From the cell containing the given text, extract its center point as (x, y) coordinate. 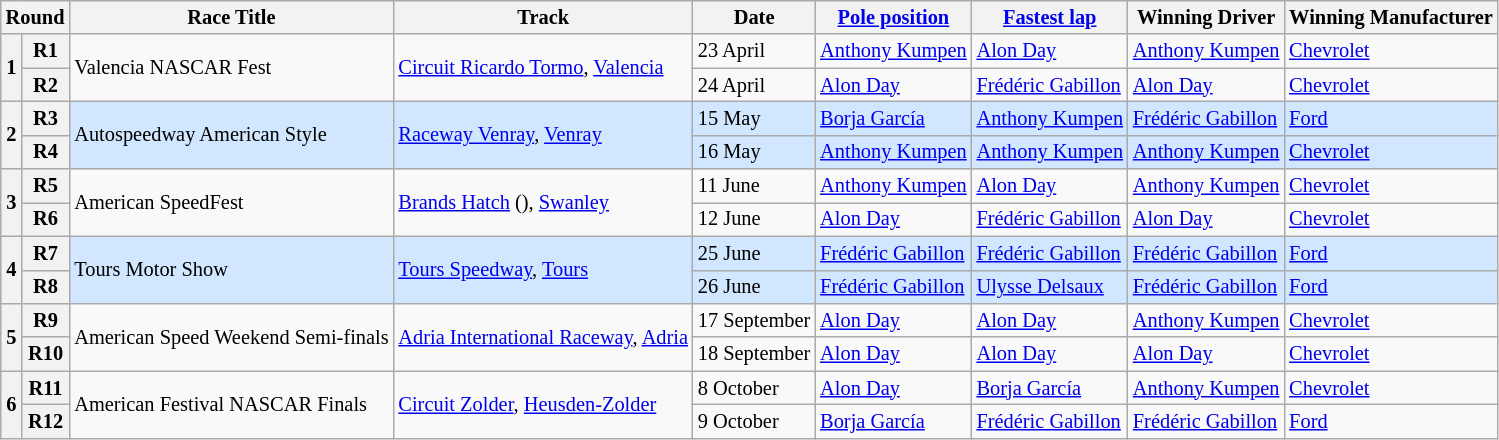
Valencia NASCAR Fest (231, 68)
Track (544, 17)
15 May (754, 118)
5 (12, 336)
R10 (46, 354)
Circuit Zolder, Heusden-Zolder (544, 404)
R7 (46, 253)
Ulysse Delsaux (1050, 287)
Winning Driver (1206, 17)
R9 (46, 320)
18 September (754, 354)
24 April (754, 85)
Winning Manufacturer (1390, 17)
2 (12, 134)
Tours Motor Show (231, 270)
1 (12, 68)
16 May (754, 152)
17 September (754, 320)
6 (12, 404)
Round (36, 17)
8 October (754, 388)
R4 (46, 152)
R5 (46, 186)
25 June (754, 253)
Adria International Raceway, Adria (544, 336)
Brands Hatch (), Swanley (544, 202)
Circuit Ricardo Tormo, Valencia (544, 68)
4 (12, 270)
R8 (46, 287)
11 June (754, 186)
R3 (46, 118)
Pole position (893, 17)
American Speed Weekend Semi-finals (231, 336)
Autospeedway American Style (231, 134)
American SpeedFest (231, 202)
R11 (46, 388)
23 April (754, 51)
26 June (754, 287)
Date (754, 17)
R12 (46, 421)
R2 (46, 85)
12 June (754, 219)
Fastest lap (1050, 17)
3 (12, 202)
Race Title (231, 17)
R1 (46, 51)
American Festival NASCAR Finals (231, 404)
9 October (754, 421)
Raceway Venray, Venray (544, 134)
Tours Speedway, Tours (544, 270)
R6 (46, 219)
